Pinpoint the cell where the given text exists, returning its (X, Y) midpoint coordinate. 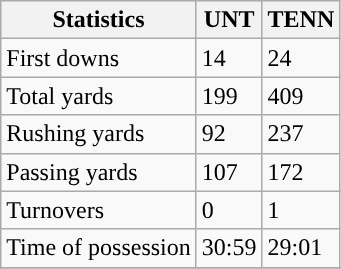
107 (229, 172)
TENN (301, 20)
0 (229, 210)
237 (301, 134)
Passing yards (99, 172)
199 (229, 96)
30:59 (229, 248)
24 (301, 58)
Turnovers (99, 210)
UNT (229, 20)
Statistics (99, 20)
Total yards (99, 96)
Rushing yards (99, 134)
Time of possession (99, 248)
172 (301, 172)
409 (301, 96)
29:01 (301, 248)
First downs (99, 58)
92 (229, 134)
1 (301, 210)
14 (229, 58)
